Find where the given text appears and provide that cell's center as [X, Y] coordinate. 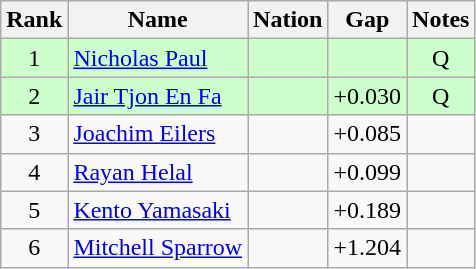
5 [34, 210]
Nicholas Paul [158, 58]
+1.204 [368, 248]
Mitchell Sparrow [158, 248]
+0.085 [368, 134]
Name [158, 20]
Rank [34, 20]
4 [34, 172]
Notes [441, 20]
1 [34, 58]
+0.189 [368, 210]
Kento Yamasaki [158, 210]
Joachim Eilers [158, 134]
+0.099 [368, 172]
6 [34, 248]
Rayan Helal [158, 172]
Jair Tjon En Fa [158, 96]
+0.030 [368, 96]
3 [34, 134]
2 [34, 96]
Gap [368, 20]
Nation [288, 20]
